Return (X, Y) of the center of cell containing provided text 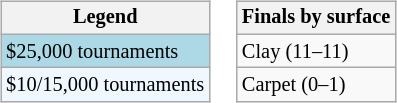
Finals by surface (316, 18)
$10/15,000 tournaments (105, 85)
Carpet (0–1) (316, 85)
$25,000 tournaments (105, 51)
Clay (11–11) (316, 51)
Legend (105, 18)
